Return (x, y) of the center of cell containing provided text 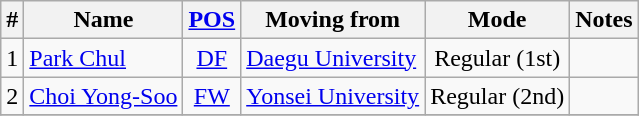
2 (12, 96)
Regular (2nd) (498, 96)
Regular (1st) (498, 58)
POS (212, 20)
Choi Yong-Soo (104, 96)
Notes (604, 20)
Park Chul (104, 58)
Moving from (333, 20)
# (12, 20)
Yonsei University (333, 96)
Name (104, 20)
Daegu University (333, 58)
FW (212, 96)
DF (212, 58)
1 (12, 58)
Mode (498, 20)
